Return (x, y) of the center of cell containing provided text 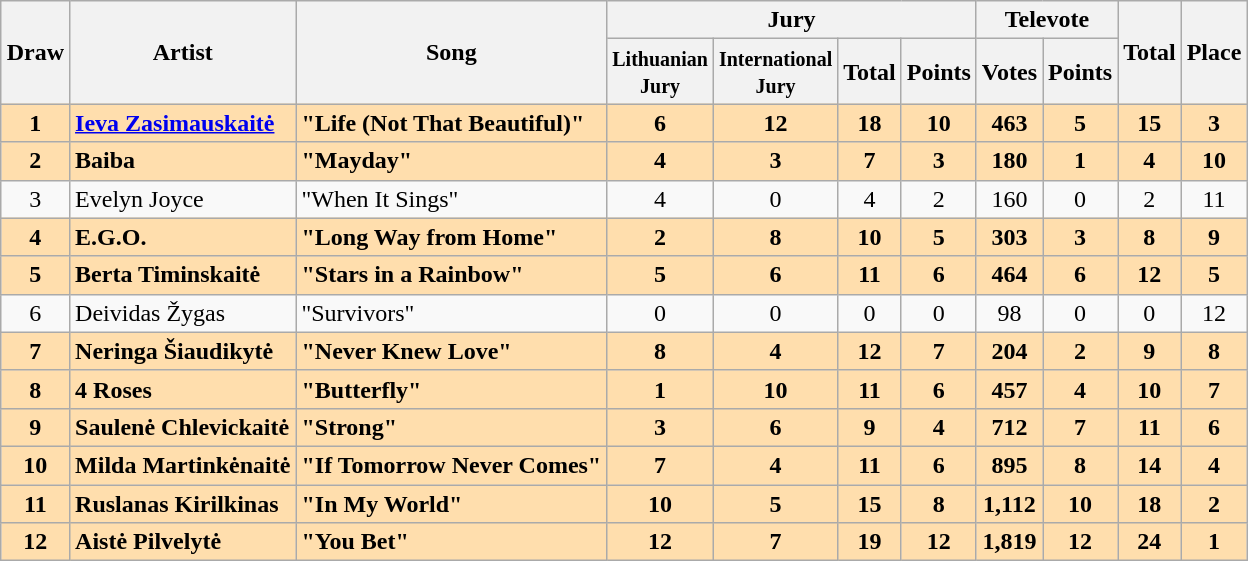
Neringa Šiaudikytė (183, 351)
Saulenė Chlevickaitė (183, 427)
"Survivors" (452, 313)
180 (1009, 161)
Aistė Pilvelytė (183, 542)
464 (1009, 275)
E.G.O. (183, 237)
Jury (792, 20)
"Stars in a Rainbow" (452, 275)
204 (1009, 351)
Artist (183, 52)
Evelyn Joyce (183, 199)
Televote (1046, 20)
712 (1009, 427)
Milda Martinkėnaitė (183, 465)
Votes (1009, 72)
1,819 (1009, 542)
InternationalJury (775, 72)
895 (1009, 465)
457 (1009, 389)
"Never Knew Love" (452, 351)
303 (1009, 237)
"Butterfly" (452, 389)
24 (1150, 542)
463 (1009, 123)
98 (1009, 313)
"If Tomorrow Never Comes" (452, 465)
Berta Timinskaitė (183, 275)
Deividas Žygas (183, 313)
Ruslanas Kirilkinas (183, 503)
Song (452, 52)
"Mayday" (452, 161)
"When It Sings" (452, 199)
Ieva Zasimauskaitė (183, 123)
"You Bet" (452, 542)
160 (1009, 199)
"Strong" (452, 427)
1,112 (1009, 503)
4 Roses (183, 389)
Baiba (183, 161)
Draw (35, 52)
"Long Way from Home" (452, 237)
LithuanianJury (660, 72)
14 (1150, 465)
19 (870, 542)
"In My World" (452, 503)
"Life (Not That Beautiful)" (452, 123)
Place (1214, 52)
